From the cell containing the given text, extract its center point as (X, Y) coordinate. 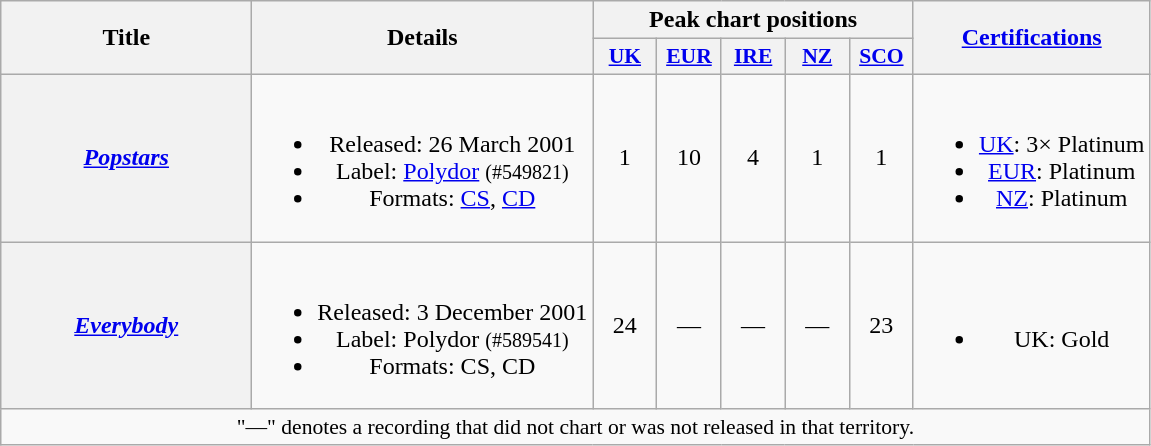
4 (753, 158)
Peak chart positions (754, 20)
Everybody (126, 326)
Released: 3 December 2001Label: Polydor (#589541)Formats: CS, CD (422, 326)
SCO (881, 57)
UK: Gold (1032, 326)
Title (126, 38)
IRE (753, 57)
Popstars (126, 158)
Certifications (1032, 38)
Details (422, 38)
"—" denotes a recording that did not chart or was not released in that territory. (576, 427)
UK (625, 57)
24 (625, 326)
EUR (689, 57)
UK: 3× PlatinumEUR: PlatinumNZ: Platinum (1032, 158)
23 (881, 326)
10 (689, 158)
Released: 26 March 2001Label: Polydor (#549821)Formats: CS, CD (422, 158)
NZ (817, 57)
